Provide the (x, y) coordinate of the cell's center where the given text is located.  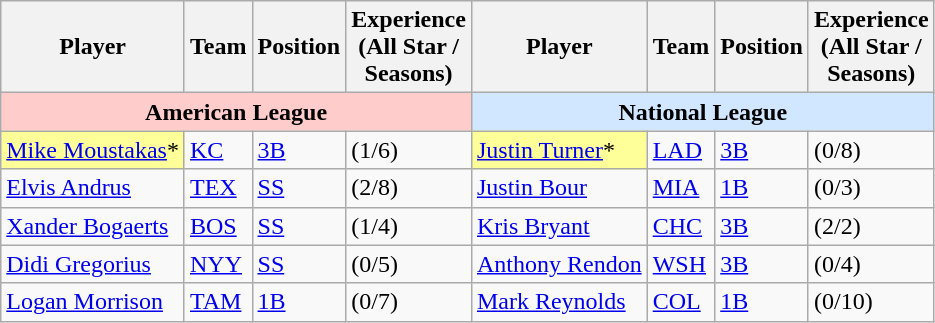
Mike Moustakas* (93, 150)
(0/7) (409, 302)
(0/10) (871, 302)
(2/2) (871, 226)
American League (236, 112)
LAD (681, 150)
(0/5) (409, 264)
TEX (218, 188)
Justin Bour (559, 188)
BOS (218, 226)
Justin Turner* (559, 150)
Didi Gregorius (93, 264)
Kris Bryant (559, 226)
(1/6) (409, 150)
KC (218, 150)
(1/4) (409, 226)
Anthony Rendon (559, 264)
Logan Morrison (93, 302)
WSH (681, 264)
(0/3) (871, 188)
TAM (218, 302)
(0/8) (871, 150)
Mark Reynolds (559, 302)
CHC (681, 226)
COL (681, 302)
Xander Bogaerts (93, 226)
National League (702, 112)
MIA (681, 188)
NYY (218, 264)
(0/4) (871, 264)
(2/8) (409, 188)
Elvis Andrus (93, 188)
